Detect which cell encompasses the target text, then output its [x, y] center coordinate. 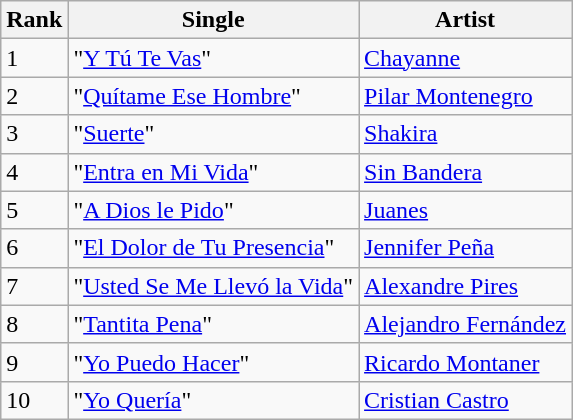
"El Dolor de Tu Presencia" [214, 248]
8 [34, 324]
Cristian Castro [466, 400]
"Quítame Ese Hombre" [214, 96]
Juanes [466, 210]
4 [34, 172]
"A Dios le Pido" [214, 210]
Sin Bandera [466, 172]
Shakira [466, 134]
"Yo Puedo Hacer" [214, 362]
10 [34, 400]
7 [34, 286]
Jennifer Peña [466, 248]
Artist [466, 20]
"Y Tú Te Vas" [214, 58]
"Yo Quería" [214, 400]
3 [34, 134]
Ricardo Montaner [466, 362]
"Usted Se Me Llevó la Vida" [214, 286]
Rank [34, 20]
2 [34, 96]
6 [34, 248]
Single [214, 20]
1 [34, 58]
Pilar Montenegro [466, 96]
Chayanne [466, 58]
5 [34, 210]
"Entra en Mi Vida" [214, 172]
"Tantita Pena" [214, 324]
Alejandro Fernández [466, 324]
"Suerte" [214, 134]
Alexandre Pires [466, 286]
9 [34, 362]
